For the text-containing cell, return its midpoint in [x, y] coordinate format. 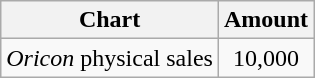
Amount [266, 20]
10,000 [266, 58]
Chart [110, 20]
Oricon physical sales [110, 58]
